Return [x, y] of the center of cell containing provided text 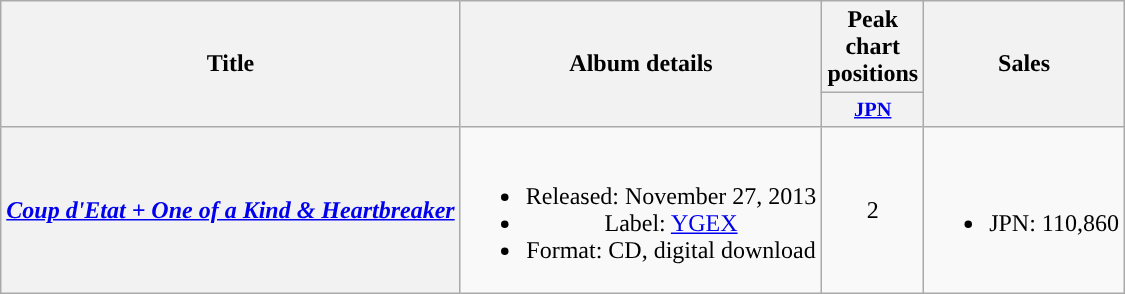
Released: November 27, 2013Label: YGEXFormat: CD, digital download [641, 210]
Coup d'Etat + One of a Kind & Heartbreaker [230, 210]
Title [230, 64]
Peak chart positions [873, 47]
JPN [873, 110]
Sales [1024, 64]
JPN: 110,860 [1024, 210]
Album details [641, 64]
2 [873, 210]
